Capture the cell that displays the provided text and extract its (X, Y) central coordinate. 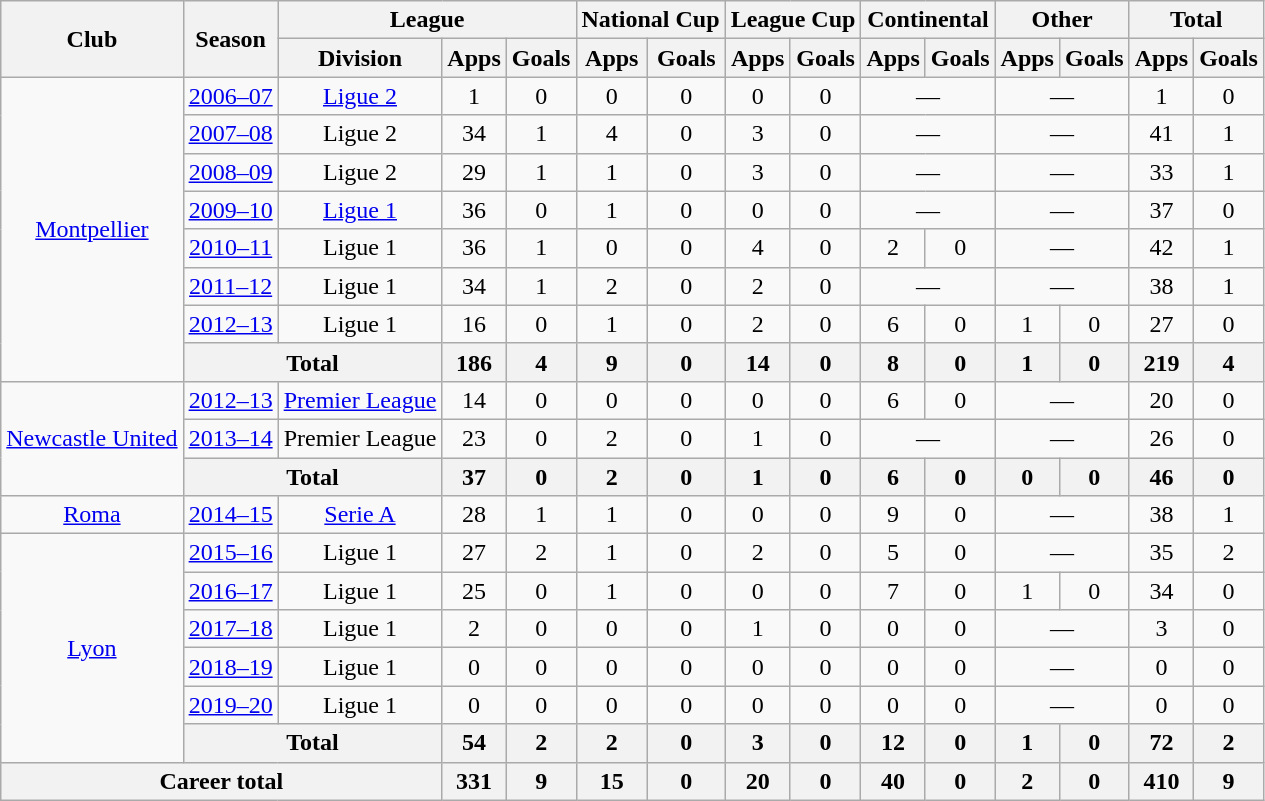
2018–19 (230, 667)
46 (1161, 477)
41 (1161, 134)
16 (474, 324)
29 (474, 172)
33 (1161, 172)
5 (893, 553)
25 (474, 591)
331 (474, 781)
Division (360, 58)
2011–12 (230, 286)
Lyon (92, 648)
28 (474, 515)
2009–10 (230, 210)
42 (1161, 248)
410 (1161, 781)
2006–07 (230, 96)
186 (474, 362)
2019–20 (230, 705)
Roma (92, 515)
2013–14 (230, 438)
Career total (222, 781)
35 (1161, 553)
54 (474, 743)
Serie A (360, 515)
8 (893, 362)
72 (1161, 743)
Newcastle United (92, 438)
2010–11 (230, 248)
League (427, 20)
26 (1161, 438)
Continental (928, 20)
2014–15 (230, 515)
Club (92, 39)
2007–08 (230, 134)
2017–18 (230, 629)
Other (1062, 20)
2015–16 (230, 553)
219 (1161, 362)
12 (893, 743)
National Cup (650, 20)
7 (893, 591)
15 (612, 781)
2008–09 (230, 172)
Season (230, 39)
23 (474, 438)
League Cup (793, 20)
2016–17 (230, 591)
40 (893, 781)
Montpellier (92, 229)
